Detect which cell encompasses the target text, then output its (X, Y) center coordinate. 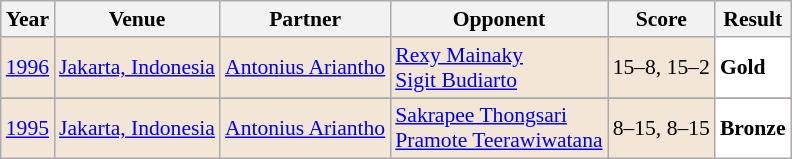
8–15, 8–15 (662, 128)
15–8, 15–2 (662, 68)
Partner (305, 19)
Rexy Mainaky Sigit Budiarto (498, 68)
Opponent (498, 19)
Sakrapee Thongsari Pramote Teerawiwatana (498, 128)
Score (662, 19)
Venue (137, 19)
Gold (753, 68)
1996 (28, 68)
Year (28, 19)
Bronze (753, 128)
1995 (28, 128)
Result (753, 19)
